For the text-containing cell, return its midpoint in (x, y) coordinate format. 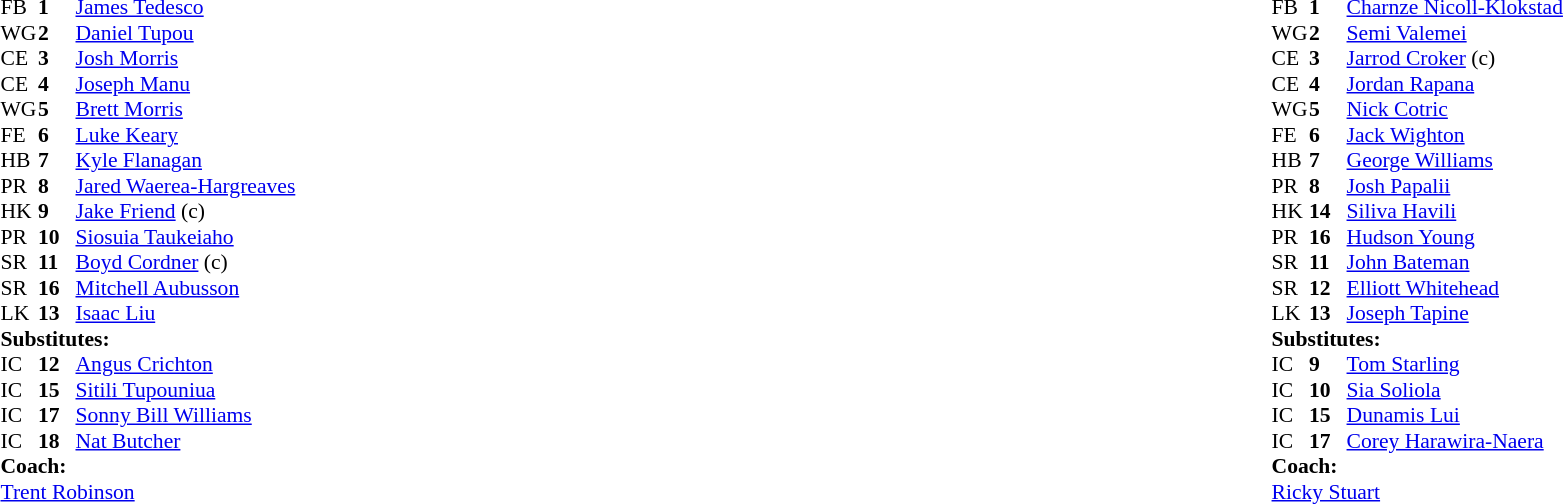
14 (1328, 211)
Boyd Cordner (c) (186, 263)
Jordan Rapana (1455, 84)
Kyle Flanagan (186, 161)
Elliott Whitehead (1455, 288)
Jarrod Croker (c) (1455, 59)
Tom Starling (1455, 365)
Sitili Tupouniua (186, 390)
Dunamis Lui (1455, 415)
18 (57, 441)
George Williams (1455, 161)
Nat Butcher (186, 441)
Siliva Havili (1455, 211)
Joseph Tapine (1455, 313)
Mitchell Aubusson (186, 288)
Siosuia Taukeiaho (186, 237)
Corey Harawira-Naera (1455, 441)
Sonny Bill Williams (186, 415)
Jared Waerea-Hargreaves (186, 186)
Josh Morris (186, 59)
Hudson Young (1455, 237)
Jake Friend (c) (186, 211)
Isaac Liu (186, 313)
Josh Papalii (1455, 186)
Angus Crichton (186, 365)
Semi Valemei (1455, 33)
Joseph Manu (186, 84)
Brett Morris (186, 109)
Daniel Tupou (186, 33)
Luke Keary (186, 135)
Nick Cotric (1455, 109)
Sia Soliola (1455, 390)
Jack Wighton (1455, 135)
John Bateman (1455, 263)
